Locate the cell with the specified text and output its (X, Y) center coordinate. 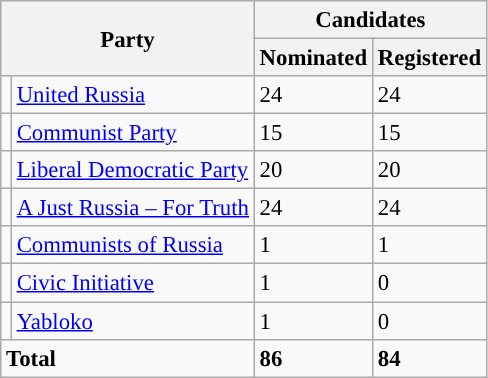
86 (313, 358)
Civic Initiative (132, 283)
A Just Russia – For Truth (132, 208)
Yabloko (132, 321)
84 (429, 358)
United Russia (132, 95)
Candidates (370, 20)
Communists of Russia (132, 245)
Party (128, 38)
Liberal Democratic Party (132, 170)
Communist Party (132, 133)
Registered (429, 58)
Nominated (313, 58)
Total (128, 358)
